Find where the given text appears and provide that cell's center as [X, Y] coordinate. 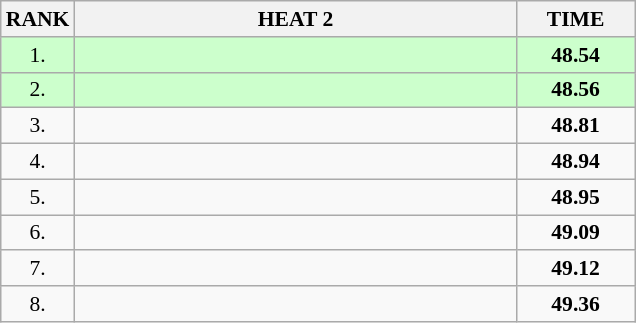
49.36 [576, 304]
8. [38, 304]
48.94 [576, 162]
48.56 [576, 90]
3. [38, 126]
48.54 [576, 55]
6. [38, 233]
2. [38, 90]
5. [38, 197]
48.81 [576, 126]
48.95 [576, 197]
4. [38, 162]
1. [38, 55]
7. [38, 269]
TIME [576, 19]
RANK [38, 19]
49.09 [576, 233]
HEAT 2 [295, 19]
49.12 [576, 269]
